Locate the cell with the specified text and output its (X, Y) center coordinate. 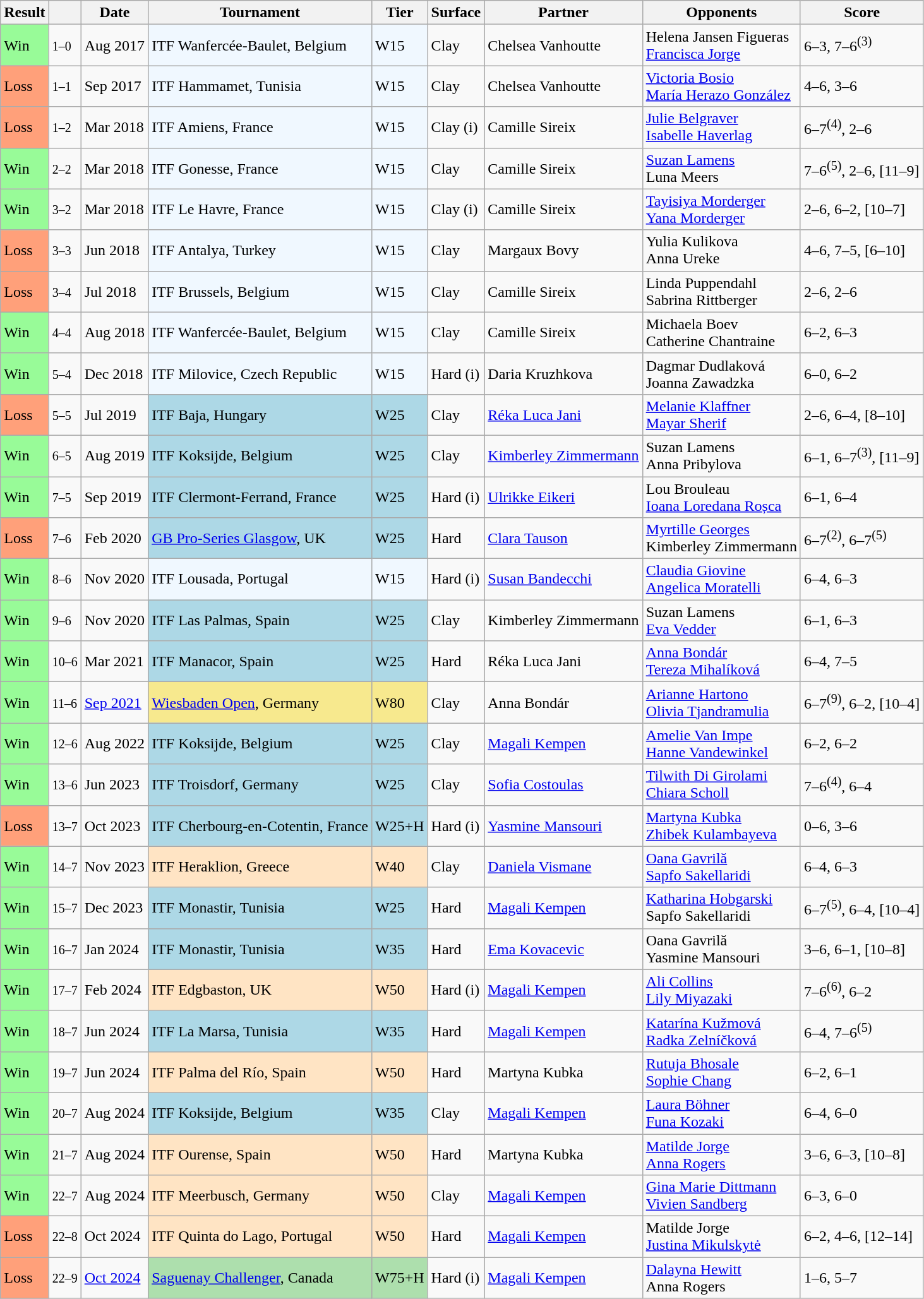
Sep 2017 (114, 86)
Victoria Bosio María Herazo González (721, 86)
Oana Gavrilă Yasmine Mansouri (721, 949)
Date (114, 13)
16–7 (64, 949)
Martyna Kubka Zhibek Kulambayeva (721, 826)
Amelie Van Impe Hanne Vandewinkel (721, 744)
Margaux Bovy (563, 250)
ITF Antalya, Turkey (260, 250)
6–4, 7–6(5) (861, 1031)
6–3, 7–6(3) (861, 45)
Daniela Vismane (563, 866)
22–8 (64, 1236)
21–7 (64, 1154)
8–6 (64, 580)
Julie Belgraver Isabelle Haverlag (721, 128)
Tilwith Di Girolami Chiara Scholl (721, 784)
ITF Troisdorf, Germany (260, 784)
ITF Heraklion, Greece (260, 866)
Dec 2023 (114, 908)
Surface (456, 13)
2–6, 2–6 (861, 292)
ITF Gonesse, France (260, 168)
Lou Brouleau Ioana Loredana Roșca (721, 496)
6–2, 6–3 (861, 332)
ITF Las Palmas, Spain (260, 620)
Oana Gavrilă Sapfo Sakellaridi (721, 866)
Anna Bondár (563, 702)
Saguenay Challenger, Canada (260, 1278)
3–6, 6–3, [10–8] (861, 1154)
4–6, 7–5, [6–10] (861, 250)
3–3 (64, 250)
Suzan Lamens Luna Meers (721, 168)
Oct 2023 (114, 826)
ITF Baja, Hungary (260, 414)
6–7(2), 6–7(5) (861, 538)
3–6, 6–1, [10–8] (861, 949)
ITF Cherbourg-en-Cotentin, France (260, 826)
Score (861, 13)
Clara Tauson (563, 538)
Katharina Hobgarski Sapfo Sakellaridi (721, 908)
Linda Puppendahl Sabrina Rittberger (721, 292)
1–0 (64, 45)
15–7 (64, 908)
Yasmine Mansouri (563, 826)
6–4, 6–0 (861, 1113)
Dalayna Hewitt Anna Rogers (721, 1278)
Jun 2018 (114, 250)
Tayisiya Morderger Yana Morderger (721, 210)
Jun 2023 (114, 784)
Tier (399, 13)
W40 (399, 866)
Matilde Jorge Justina Mikulskytė (721, 1236)
ITF Lousada, Portugal (260, 580)
6–3, 6–0 (861, 1196)
Laura Böhner Funa Kozaki (721, 1113)
11–6 (64, 702)
Matilde Jorge Anna Rogers (721, 1154)
Aug 2018 (114, 332)
6–0, 6–2 (861, 374)
ITF Hammamet, Tunisia (260, 86)
Daria Kruzhkova (563, 374)
Dagmar Dudlaková Joanna Zawadzka (721, 374)
7–6(6), 6–2 (861, 990)
Katarína Kužmová Radka Zelníčková (721, 1031)
6–4, 7–5 (861, 662)
W25+H (399, 826)
ITF Brussels, Belgium (260, 292)
3–4 (64, 292)
6–2, 6–1 (861, 1072)
12–6 (64, 744)
17–7 (64, 990)
4–4 (64, 332)
Suzan Lamens Anna Pribylova (721, 456)
Tournament (260, 13)
Helena Jansen Figueras Francisca Jorge (721, 45)
6–7(9), 6–2, [10–4] (861, 702)
Claudia Giovine Angelica Moratelli (721, 580)
Opponents (721, 13)
ITF Quinta do Lago, Portugal (260, 1236)
Anna Bondár Tereza Mihalíková (721, 662)
3–2 (64, 210)
22–7 (64, 1196)
2–6, 6–4, [8–10] (861, 414)
14–7 (64, 866)
Dec 2018 (114, 374)
5–5 (64, 414)
Ema Kovacevic (563, 949)
19–7 (64, 1072)
Michaela Boev Catherine Chantraine (721, 332)
2–2 (64, 168)
ITF Edgbaston, UK (260, 990)
Nov 2023 (114, 866)
5–4 (64, 374)
13–6 (64, 784)
Jul 2018 (114, 292)
Feb 2020 (114, 538)
Susan Bandecchi (563, 580)
Aug 2017 (114, 45)
Partner (563, 13)
Aug 2022 (114, 744)
1–1 (64, 86)
6–1, 6–7(3), [11–9] (861, 456)
7–6(5), 2–6, [11–9] (861, 168)
0–6, 3–6 (861, 826)
Suzan Lamens Eva Vedder (721, 620)
6–2, 4–6, [12–14] (861, 1236)
ITF Amiens, France (260, 128)
9–6 (64, 620)
22–9 (64, 1278)
6–1, 6–3 (861, 620)
6–7(4), 2–6 (861, 128)
Ulrikke Eikeri (563, 496)
6–1, 6–4 (861, 496)
Wiesbaden Open, Germany (260, 702)
6–5 (64, 456)
Sep 2019 (114, 496)
Jul 2019 (114, 414)
7–6 (64, 538)
ITF Palma del Río, Spain (260, 1072)
7–6(4), 6–4 (861, 784)
4–6, 3–6 (861, 86)
Myrtille Georges Kimberley Zimmermann (721, 538)
ITF Manacor, Spain (260, 662)
1–2 (64, 128)
Sep 2021 (114, 702)
Melanie Klaffner Mayar Sherif (721, 414)
7–5 (64, 496)
18–7 (64, 1031)
Yulia Kulikova Anna Ureke (721, 250)
ITF Le Havre, France (260, 210)
Feb 2024 (114, 990)
ITF Meerbusch, Germany (260, 1196)
Ali Collins Lily Miyazaki (721, 990)
Mar 2021 (114, 662)
13–7 (64, 826)
Jan 2024 (114, 949)
10–6 (64, 662)
W80 (399, 702)
Rutuja Bhosale Sophie Chang (721, 1072)
2–6, 6–2, [10–7] (861, 210)
Gina Marie Dittmann Vivien Sandberg (721, 1196)
ITF Ourense, Spain (260, 1154)
Arianne Hartono Olivia Tjandramulia (721, 702)
Aug 2019 (114, 456)
6–2, 6–2 (861, 744)
ITF Clermont-Ferrand, France (260, 496)
20–7 (64, 1113)
Result (25, 13)
GB Pro-Series Glasgow, UK (260, 538)
ITF La Marsa, Tunisia (260, 1031)
ITF Milovice, Czech Republic (260, 374)
1–6, 5–7 (861, 1278)
W75+H (399, 1278)
6–7(5), 6–4, [10–4] (861, 908)
Sofia Costoulas (563, 784)
